Extract the (x, y) coordinate from the center of the cell holding the provided text.  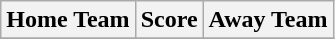
Home Team (68, 20)
Away Team (268, 20)
Score (169, 20)
